From the cell containing the given text, extract its center point as (X, Y) coordinate. 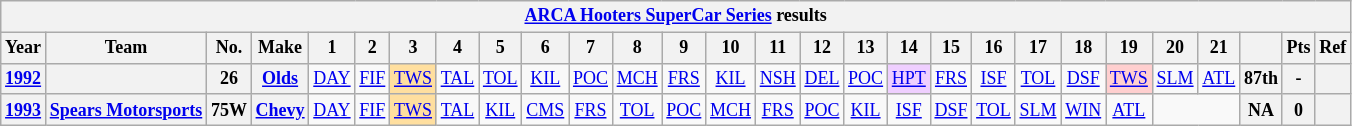
NSH (778, 78)
ARCA Hooters SuperCar Series results (676, 16)
1 (332, 48)
15 (951, 48)
75W (230, 110)
9 (684, 48)
HPT (908, 78)
10 (731, 48)
Team (126, 48)
19 (1130, 48)
Spears Motorsports (126, 110)
16 (994, 48)
8 (637, 48)
DEL (822, 78)
6 (546, 48)
4 (457, 48)
13 (866, 48)
WIN (1084, 110)
1993 (24, 110)
7 (591, 48)
0 (1298, 110)
14 (908, 48)
Ref (1333, 48)
18 (1084, 48)
Chevy (280, 110)
21 (1219, 48)
11 (778, 48)
5 (500, 48)
17 (1038, 48)
NA (1262, 110)
- (1298, 78)
Year (24, 48)
Make (280, 48)
12 (822, 48)
CMS (546, 110)
No. (230, 48)
26 (230, 78)
2 (372, 48)
87th (1262, 78)
1992 (24, 78)
3 (414, 48)
Pts (1298, 48)
Olds (280, 78)
20 (1175, 48)
